Output the [x, y] coordinate of the center of the cell containing the given text.  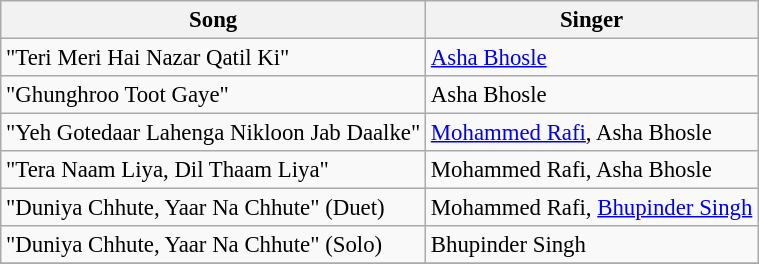
Mohammed Rafi, Bhupinder Singh [592, 208]
"Duniya Chhute, Yaar Na Chhute" (Duet) [214, 208]
Bhupinder Singh [592, 245]
Singer [592, 20]
"Duniya Chhute, Yaar Na Chhute" (Solo) [214, 245]
"Ghunghroo Toot Gaye" [214, 95]
"Yeh Gotedaar Lahenga Nikloon Jab Daalke" [214, 133]
"Tera Naam Liya, Dil Thaam Liya" [214, 170]
Song [214, 20]
"Teri Meri Hai Nazar Qatil Ki" [214, 58]
